Scan for the cell matching the given text and deliver its [X, Y] coordinate at center. 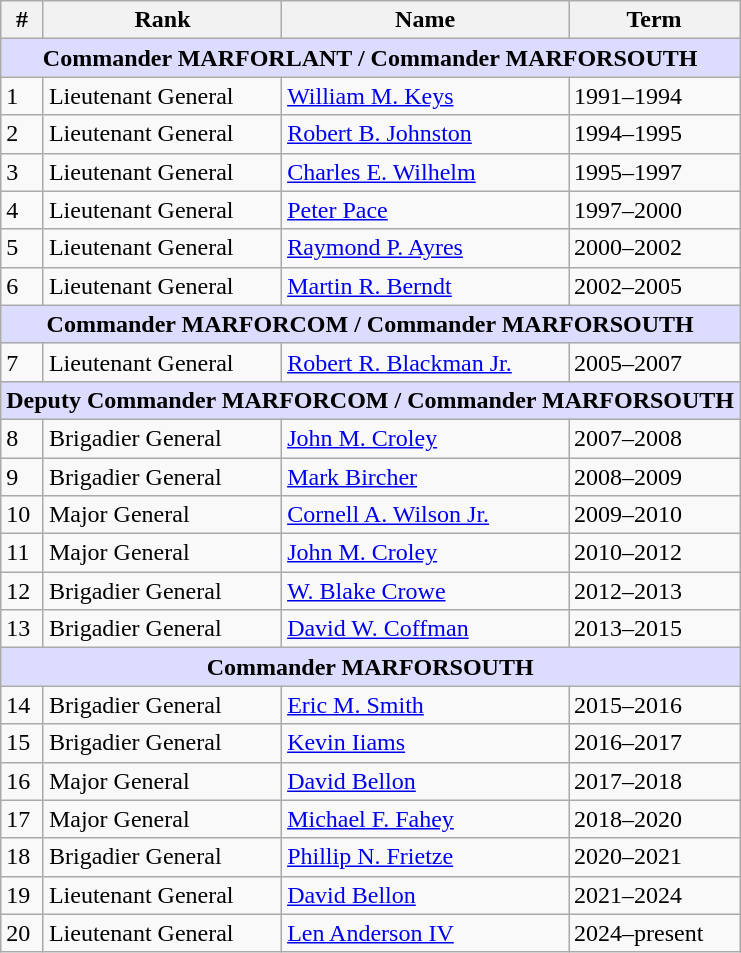
12 [22, 591]
Rank [162, 20]
14 [22, 705]
Peter Pace [426, 210]
Martin R. Berndt [426, 286]
2015–2016 [654, 705]
Term [654, 20]
Eric M. Smith [426, 705]
W. Blake Crowe [426, 591]
Mark Bircher [426, 477]
4 [22, 210]
2005–2007 [654, 362]
15 [22, 743]
18 [22, 857]
1 [22, 96]
7 [22, 362]
11 [22, 553]
Raymond P. Ayres [426, 248]
1995–1997 [654, 172]
2018–2020 [654, 819]
Robert B. Johnston [426, 134]
Cornell A. Wilson Jr. [426, 515]
Charles E. Wilhelm [426, 172]
Phillip N. Frietze [426, 857]
Kevin Iiams [426, 743]
2 [22, 134]
2020–2021 [654, 857]
19 [22, 895]
David W. Coffman [426, 629]
1997–2000 [654, 210]
13 [22, 629]
2002–2005 [654, 286]
2009–2010 [654, 515]
2012–2013 [654, 591]
Michael F. Fahey [426, 819]
2008–2009 [654, 477]
2013–2015 [654, 629]
6 [22, 286]
Commander MARFORLANT / Commander MARFORSOUTH [370, 58]
Robert R. Blackman Jr. [426, 362]
5 [22, 248]
20 [22, 933]
16 [22, 781]
3 [22, 172]
William M. Keys [426, 96]
2024–present [654, 933]
Len Anderson IV [426, 933]
2000–2002 [654, 248]
Name [426, 20]
1991–1994 [654, 96]
Commander MARFORSOUTH [370, 667]
2007–2008 [654, 438]
2017–2018 [654, 781]
# [22, 20]
9 [22, 477]
10 [22, 515]
2016–2017 [654, 743]
2010–2012 [654, 553]
1994–1995 [654, 134]
8 [22, 438]
Deputy Commander MARFORCOM / Commander MARFORSOUTH [370, 400]
Commander MARFORCOM / Commander MARFORSOUTH [370, 324]
2021–2024 [654, 895]
17 [22, 819]
